Extract the (X, Y) coordinate from the center of the cell holding the provided text.  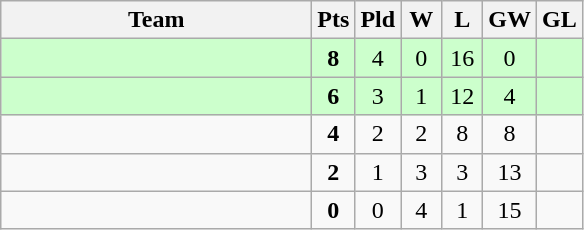
Pts (334, 20)
6 (334, 96)
Pld (378, 20)
L (462, 20)
Team (156, 20)
12 (462, 96)
GL (559, 20)
W (422, 20)
GW (510, 20)
15 (510, 210)
13 (510, 172)
16 (462, 58)
